For the text-containing cell, return its midpoint in [x, y] coordinate format. 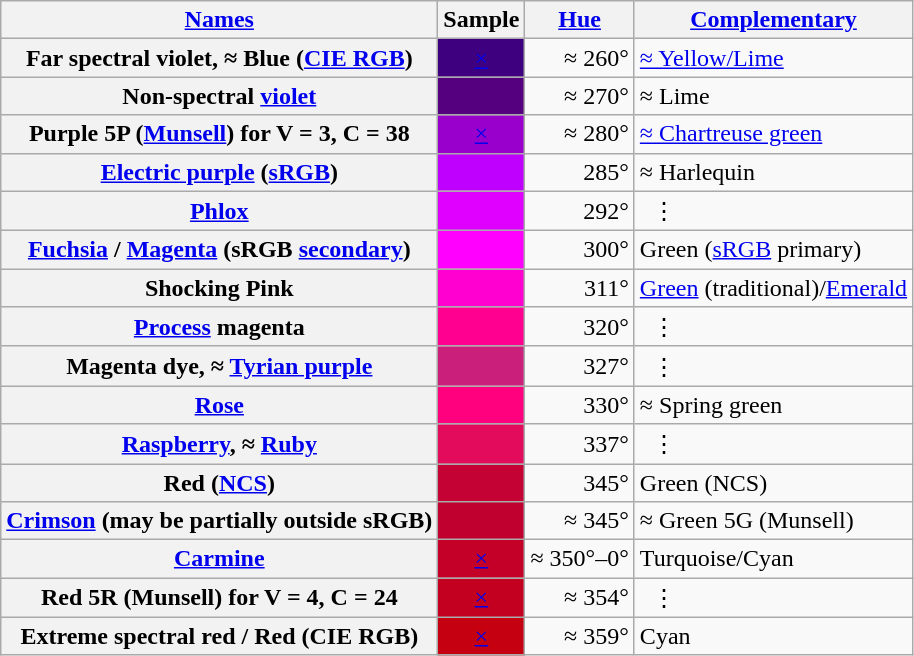
Carmine [220, 559]
285° [580, 172]
≈ 345° [580, 521]
311° [580, 288]
≈ 359° [580, 636]
Purple 5P (Munsell) for V = 3, C = 38 [220, 134]
320° [580, 327]
≈ 280° [580, 134]
292° [580, 211]
300° [580, 250]
Phlox [220, 211]
≈ 354° [580, 598]
≈ Green 5G (Munsell) [773, 521]
Far spectral violet, ≈ Blue (CIE RGB) [220, 58]
Turquoise/Cyan [773, 559]
Non-spectral violet [220, 96]
≈ 260° [580, 58]
≈ Chartreuse green [773, 134]
Crimson (may be partially outside sRGB) [220, 521]
Sample [482, 20]
Red (NCS) [220, 483]
Names [220, 20]
337° [580, 444]
Shocking Pink [220, 288]
Red 5R (Munsell) for V = 4, C = 24 [220, 598]
Cyan [773, 636]
≈ Lime [773, 96]
Green (sRGB primary) [773, 250]
Rose [220, 405]
330° [580, 405]
Green (traditional)/Emerald [773, 288]
Hue [580, 20]
345° [580, 483]
Complementary [773, 20]
327° [580, 366]
Process magenta [220, 327]
Raspberry, ≈ Ruby [220, 444]
≈ 350°–0° [580, 559]
Extreme spectral red / Red (CIE RGB) [220, 636]
Magenta dye, ≈ Tyrian purple [220, 366]
≈ Spring green [773, 405]
Fuchsia / Magenta (sRGB secondary) [220, 250]
≈ Yellow/Lime [773, 58]
≈ Harlequin [773, 172]
Green (NCS) [773, 483]
≈ 270° [580, 96]
Electric purple (sRGB) [220, 172]
